From the cell containing the given text, extract its center point as (x, y) coordinate. 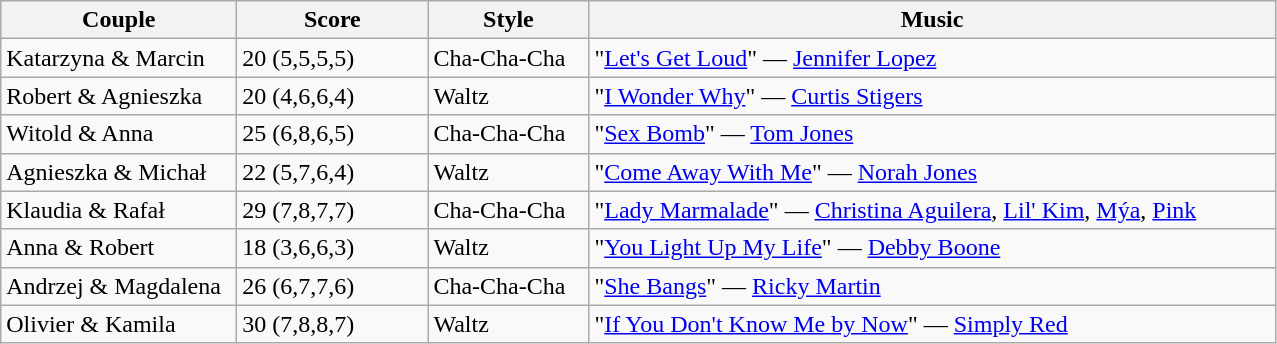
Style (508, 20)
29 (7,8,7,7) (332, 210)
Klaudia & Rafał (119, 210)
Anna & Robert (119, 248)
Olivier & Kamila (119, 324)
Witold & Anna (119, 134)
"Let's Get Loud" — Jennifer Lopez (932, 58)
18 (3,6,6,3) (332, 248)
"Sex Bomb" — Tom Jones (932, 134)
22 (5,7,6,4) (332, 172)
"She Bangs" — Ricky Martin (932, 286)
Music (932, 20)
26 (6,7,7,6) (332, 286)
"I Wonder Why" — Curtis Stigers (932, 96)
20 (4,6,6,4) (332, 96)
"Come Away With Me" — Norah Jones (932, 172)
"You Light Up My Life" — Debby Boone (932, 248)
Couple (119, 20)
25 (6,8,6,5) (332, 134)
Katarzyna & Marcin (119, 58)
30 (7,8,8,7) (332, 324)
Andrzej & Magdalena (119, 286)
"Lady Marmalade" — Christina Aguilera, Lil' Kim, Mýa, Pink (932, 210)
"If You Don't Know Me by Now" — Simply Red (932, 324)
Agnieszka & Michał (119, 172)
Score (332, 20)
20 (5,5,5,5) (332, 58)
Robert & Agnieszka (119, 96)
